Detect which cell encompasses the target text, then output its (x, y) center coordinate. 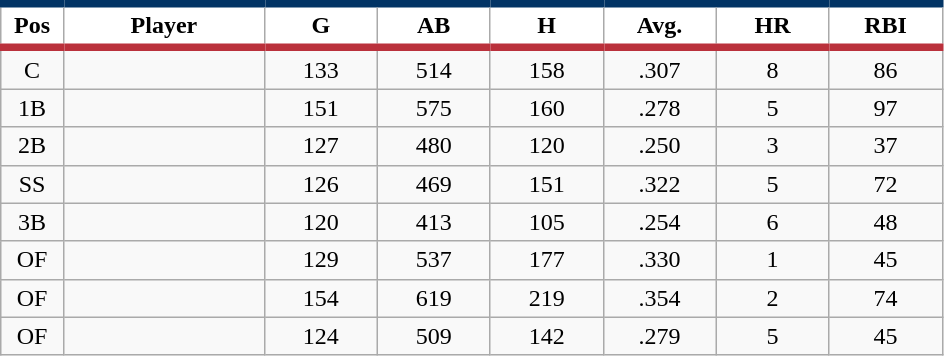
480 (434, 146)
Pos (32, 26)
1B (32, 108)
124 (320, 336)
8 (772, 68)
219 (546, 298)
97 (886, 108)
C (32, 68)
.330 (660, 260)
154 (320, 298)
142 (546, 336)
469 (434, 184)
HR (772, 26)
RBI (886, 26)
129 (320, 260)
509 (434, 336)
48 (886, 222)
.354 (660, 298)
575 (434, 108)
127 (320, 146)
619 (434, 298)
537 (434, 260)
158 (546, 68)
413 (434, 222)
160 (546, 108)
3B (32, 222)
.278 (660, 108)
.279 (660, 336)
514 (434, 68)
2B (32, 146)
1 (772, 260)
74 (886, 298)
126 (320, 184)
Player (164, 26)
.322 (660, 184)
Avg. (660, 26)
177 (546, 260)
86 (886, 68)
SS (32, 184)
105 (546, 222)
AB (434, 26)
G (320, 26)
72 (886, 184)
6 (772, 222)
133 (320, 68)
2 (772, 298)
.250 (660, 146)
37 (886, 146)
H (546, 26)
.307 (660, 68)
3 (772, 146)
.254 (660, 222)
